Search for the cell housing the specified text and yield its (X, Y) center coordinate. 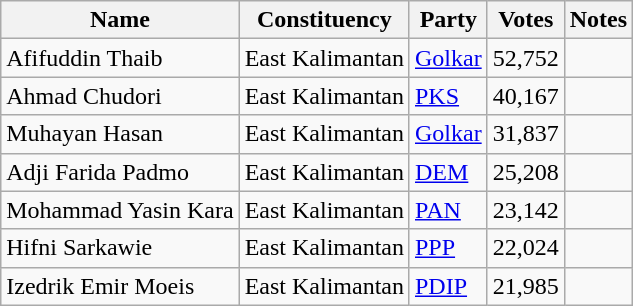
Ahmad Chudori (120, 96)
Adji Farida Padmo (120, 172)
31,837 (526, 134)
40,167 (526, 96)
23,142 (526, 210)
25,208 (526, 172)
21,985 (526, 286)
52,752 (526, 58)
PAN (448, 210)
DEM (448, 172)
Hifni Sarkawie (120, 248)
PDIP (448, 286)
Muhayan Hasan (120, 134)
Name (120, 20)
Afifuddin Thaib (120, 58)
Mohammad Yasin Kara (120, 210)
Izedrik Emir Moeis (120, 286)
22,024 (526, 248)
Party (448, 20)
PKS (448, 96)
Votes (526, 20)
Constituency (324, 20)
Notes (598, 20)
PPP (448, 248)
